Locate the cell with the specified text and output its (x, y) center coordinate. 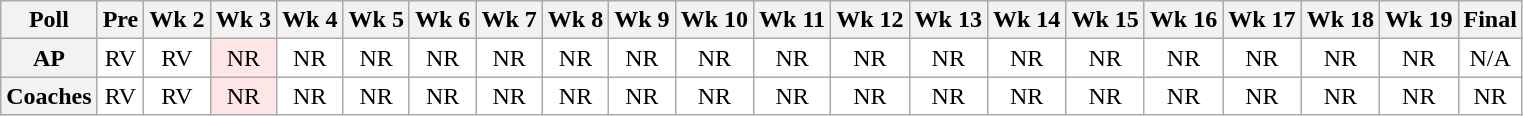
Wk 14 (1026, 20)
AP (49, 58)
Poll (49, 20)
Wk 13 (948, 20)
Final (1490, 20)
Wk 11 (792, 20)
Wk 16 (1183, 20)
Wk 2 (177, 20)
Wk 19 (1419, 20)
Wk 9 (642, 20)
Wk 3 (243, 20)
Coaches (49, 96)
Wk 4 (310, 20)
Wk 15 (1105, 20)
Pre (120, 20)
Wk 10 (714, 20)
Wk 7 (509, 20)
Wk 5 (376, 20)
Wk 17 (1262, 20)
Wk 18 (1340, 20)
N/A (1490, 58)
Wk 12 (870, 20)
Wk 8 (575, 20)
Wk 6 (442, 20)
